For the text-containing cell, return its midpoint in (x, y) coordinate format. 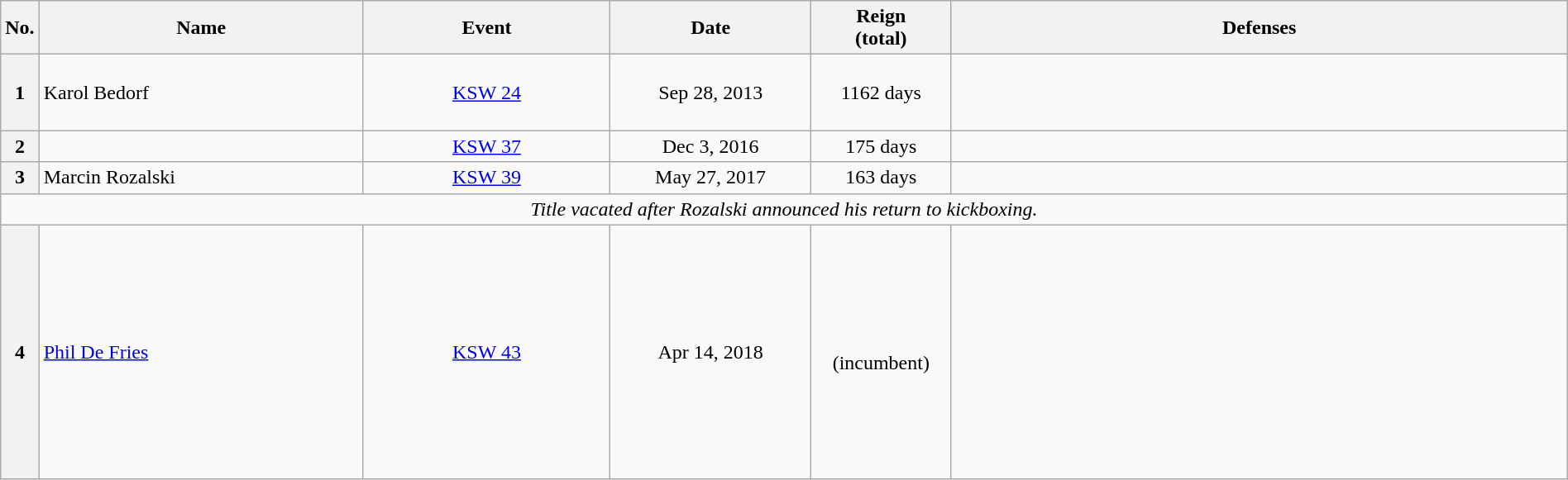
Name (201, 28)
Reign(total) (881, 28)
163 days (881, 178)
175 days (881, 146)
4 (20, 352)
KSW 24 (486, 93)
Dec 3, 2016 (711, 146)
Apr 14, 2018 (711, 352)
1162 days (881, 93)
Event (486, 28)
(incumbent) (881, 352)
Phil De Fries (201, 352)
Sep 28, 2013 (711, 93)
No. (20, 28)
Date (711, 28)
Marcin Rozalski (201, 178)
Defenses (1259, 28)
2 (20, 146)
May 27, 2017 (711, 178)
Title vacated after Rozalski announced his return to kickboxing. (784, 209)
KSW 37 (486, 146)
3 (20, 178)
KSW 39 (486, 178)
1 (20, 93)
KSW 43 (486, 352)
Karol Bedorf (201, 93)
